Capture the cell that displays the provided text and extract its (x, y) central coordinate. 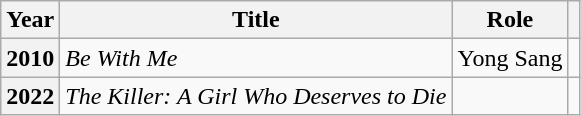
2010 (30, 58)
The Killer: A Girl Who Deserves to Die (256, 96)
Title (256, 20)
2022 (30, 96)
Role (510, 20)
Be With Me (256, 58)
Yong Sang (510, 58)
Year (30, 20)
